Find where the given text appears and provide that cell's center as [x, y] coordinate. 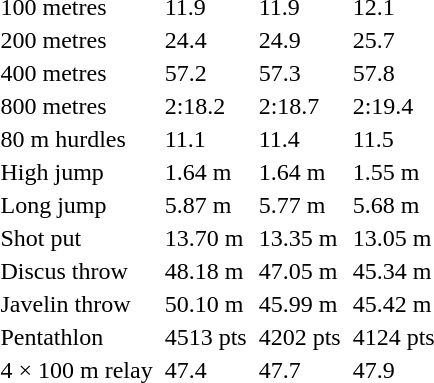
48.18 m [206, 271]
11.1 [206, 139]
4202 pts [300, 337]
57.3 [300, 73]
5.77 m [300, 205]
45.99 m [300, 304]
24.4 [206, 40]
50.10 m [206, 304]
13.70 m [206, 238]
4513 pts [206, 337]
2:18.2 [206, 106]
13.35 m [300, 238]
11.4 [300, 139]
47.05 m [300, 271]
2:18.7 [300, 106]
57.2 [206, 73]
5.87 m [206, 205]
24.9 [300, 40]
